Find where the given text appears and provide that cell's center as (x, y) coordinate. 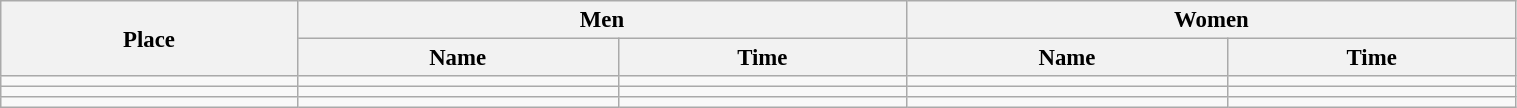
Women (1212, 20)
Place (150, 38)
Men (602, 20)
